Pinpoint the cell where the given text exists, returning its (X, Y) midpoint coordinate. 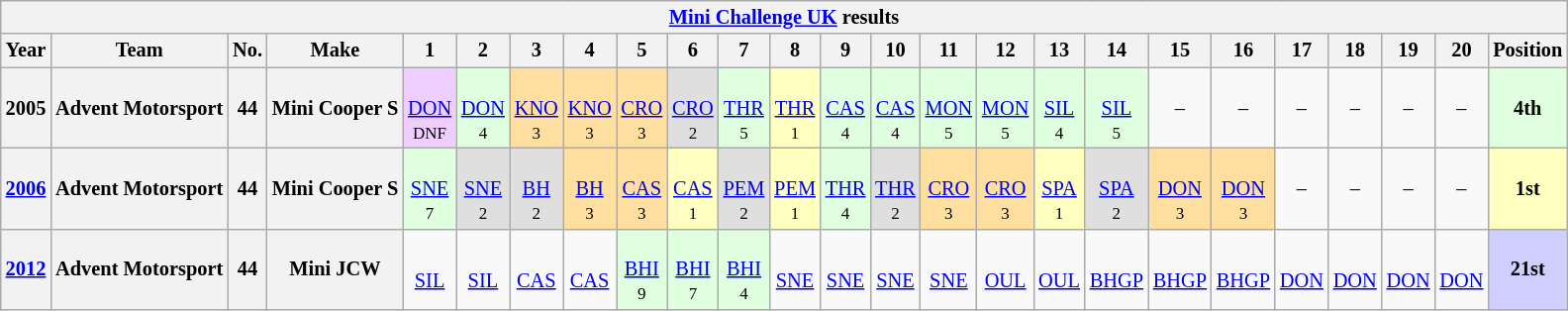
DONDNF (430, 108)
19 (1409, 51)
2012 (26, 269)
2006 (26, 188)
12 (1006, 51)
20 (1461, 51)
18 (1355, 51)
BH3 (590, 188)
1 (430, 51)
10 (895, 51)
PEM1 (795, 188)
7 (744, 51)
4 (590, 51)
13 (1059, 51)
Mini JCW (335, 269)
SIL5 (1117, 108)
BHI7 (693, 269)
THR5 (744, 108)
5 (641, 51)
SNE2 (483, 188)
THR2 (895, 188)
BHI4 (744, 269)
2 (483, 51)
Position (1527, 51)
BHI9 (641, 269)
1st (1527, 188)
DON4 (483, 108)
THR1 (795, 108)
CAS3 (641, 188)
BH2 (537, 188)
Year (26, 51)
9 (845, 51)
16 (1243, 51)
No. (247, 51)
2005 (26, 108)
CAS1 (693, 188)
Team (139, 51)
SPA2 (1117, 188)
CRO2 (693, 108)
THR4 (845, 188)
15 (1180, 51)
Mini Challenge UK results (784, 17)
21st (1527, 269)
SNE7 (430, 188)
14 (1117, 51)
6 (693, 51)
SIL4 (1059, 108)
PEM2 (744, 188)
Make (335, 51)
4th (1527, 108)
11 (948, 51)
8 (795, 51)
SPA1 (1059, 188)
17 (1302, 51)
3 (537, 51)
